Search for the cell housing the specified text and yield its [x, y] center coordinate. 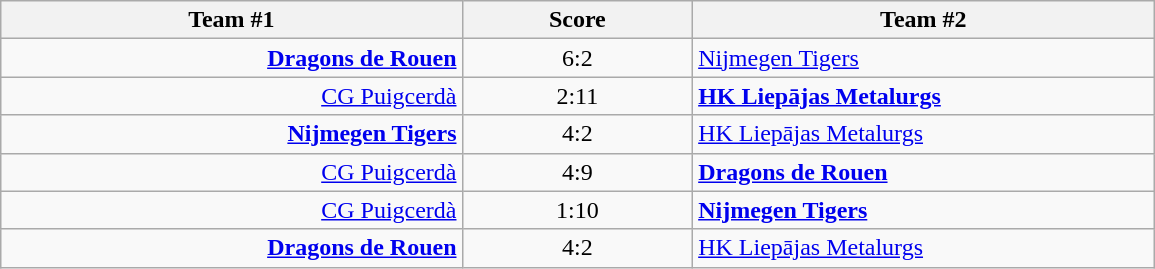
1:10 [578, 210]
Team #2 [924, 20]
6:2 [578, 58]
Team #1 [232, 20]
4:9 [578, 172]
Score [578, 20]
2:11 [578, 96]
